Extract the (X, Y) coordinate from the center of the cell holding the provided text.  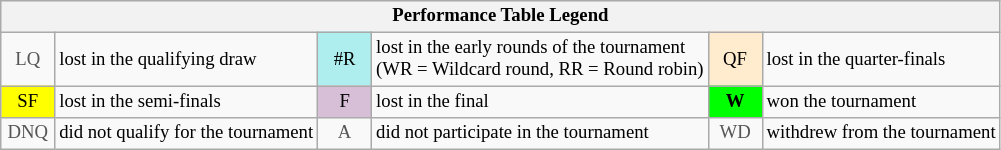
withdrew from the tournament (881, 134)
won the tournament (881, 102)
did not participate in the tournament (540, 134)
did not qualify for the tournament (186, 134)
A (345, 134)
F (345, 102)
lost in the early rounds of the tournament(WR = Wildcard round, RR = Round robin) (540, 60)
LQ (28, 60)
lost in the quarter-finals (881, 60)
SF (28, 102)
lost in the final (540, 102)
W (735, 102)
WD (735, 134)
DNQ (28, 134)
lost in the semi-finals (186, 102)
lost in the qualifying draw (186, 60)
#R (345, 60)
Performance Table Legend (500, 16)
QF (735, 60)
